Find where the given text appears and provide that cell's center as [X, Y] coordinate. 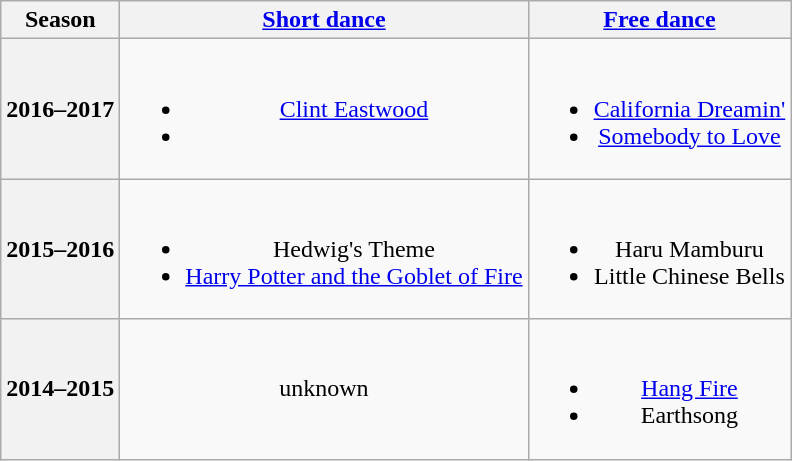
Hang Fire Earthsong [660, 389]
Clint Eastwood [324, 109]
California Dreamin' Somebody to Love [660, 109]
Short dance [324, 20]
2016–2017 [60, 109]
Season [60, 20]
2014–2015 [60, 389]
unknown [324, 389]
Haru Mamburu Little Chinese Bells [660, 249]
Hedwig's Theme Harry Potter and the Goblet of Fire [324, 249]
Free dance [660, 20]
2015–2016 [60, 249]
